Capture the cell that displays the provided text and extract its [x, y] central coordinate. 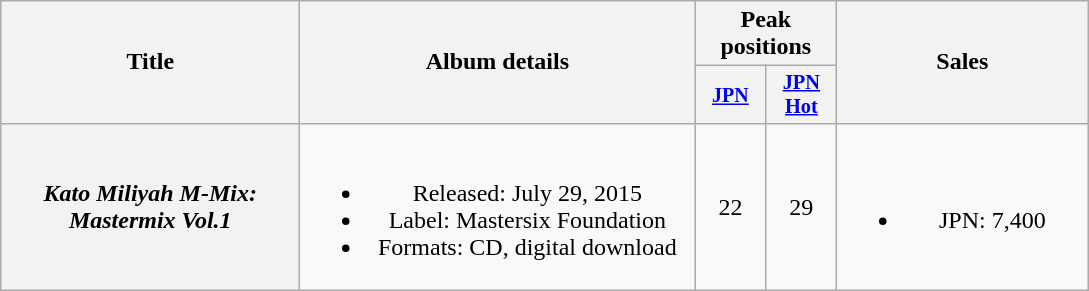
22 [730, 206]
Album details [498, 62]
JPN: 7,400 [962, 206]
JPN [730, 95]
29 [802, 206]
Kato Miliyah M-Mix: Mastermix Vol.1 [150, 206]
Peak positions [766, 34]
JPNHot [802, 95]
Sales [962, 62]
Title [150, 62]
Released: July 29, 2015Label: Mastersix FoundationFormats: CD, digital download [498, 206]
